Detect which cell encompasses the target text, then output its (x, y) center coordinate. 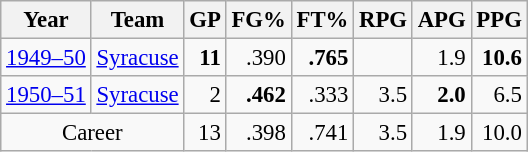
GP (205, 20)
.462 (258, 95)
.741 (322, 133)
1949–50 (46, 58)
.398 (258, 133)
11 (205, 58)
PPG (499, 20)
Career (92, 133)
FG% (258, 20)
.390 (258, 58)
2 (205, 95)
.333 (322, 95)
10.0 (499, 133)
6.5 (499, 95)
2.0 (442, 95)
RPG (384, 20)
Year (46, 20)
FT% (322, 20)
10.6 (499, 58)
13 (205, 133)
1950–51 (46, 95)
.765 (322, 58)
Team (138, 20)
APG (442, 20)
